Provide the [X, Y] coordinate of the cell's center where the given text is located.  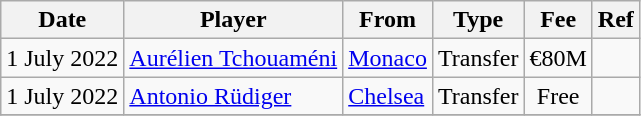
Player [234, 20]
Free [558, 96]
Antonio Rüdiger [234, 96]
Monaco [388, 58]
€80M [558, 58]
Date [62, 20]
Chelsea [388, 96]
Type [478, 20]
From [388, 20]
Aurélien Tchouaméni [234, 58]
Fee [558, 20]
Ref [616, 20]
